Output the (X, Y) coordinate of the center of the cell containing the given text.  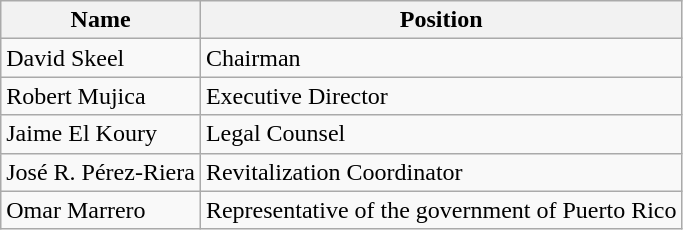
Revitalization Coordinator (441, 172)
Legal Counsel (441, 134)
Omar Marrero (101, 210)
Name (101, 20)
Executive Director (441, 96)
David Skeel (101, 58)
Chairman (441, 58)
Robert Mujica (101, 96)
Position (441, 20)
José R. Pérez-Riera (101, 172)
Jaime El Koury (101, 134)
Representative of the government of Puerto Rico (441, 210)
